Find where the given text appears and provide that cell's center as (X, Y) coordinate. 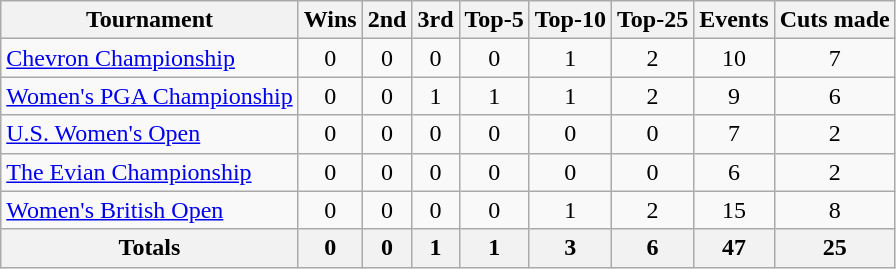
Tournament (150, 20)
2nd (387, 20)
Top-25 (652, 20)
Women's British Open (150, 210)
Chevron Championship (150, 58)
47 (734, 248)
3 (570, 248)
3rd (436, 20)
10 (734, 58)
8 (834, 210)
9 (734, 96)
Top-5 (494, 20)
The Evian Championship (150, 172)
25 (834, 248)
Events (734, 20)
Wins (330, 20)
U.S. Women's Open (150, 134)
Totals (150, 248)
15 (734, 210)
Cuts made (834, 20)
Top-10 (570, 20)
Women's PGA Championship (150, 96)
